From the cell containing the given text, extract its center point as (X, Y) coordinate. 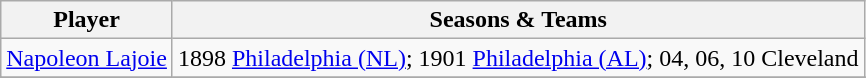
1898 Philadelphia (NL); 1901 Philadelphia (AL); 04, 06, 10 Cleveland (518, 58)
Seasons & Teams (518, 20)
Player (87, 20)
Napoleon Lajoie (87, 58)
